Find where the given text appears and provide that cell's center as (X, Y) coordinate. 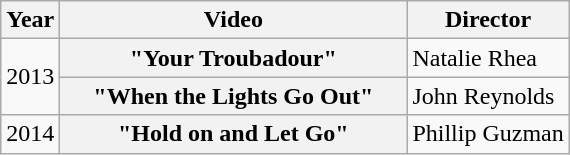
2014 (30, 134)
"Your Troubadour" (234, 58)
"When the Lights Go Out" (234, 96)
2013 (30, 77)
Director (488, 20)
John Reynolds (488, 96)
Natalie Rhea (488, 58)
Phillip Guzman (488, 134)
"Hold on and Let Go" (234, 134)
Year (30, 20)
Video (234, 20)
